Capture the cell that displays the provided text and extract its [X, Y] central coordinate. 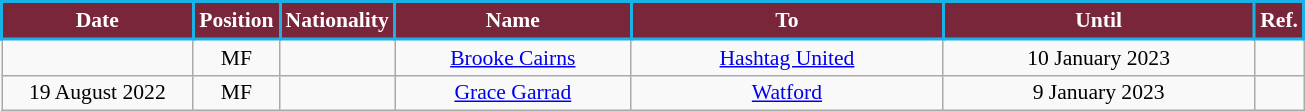
9 January 2023 [1099, 93]
Date [98, 20]
19 August 2022 [98, 93]
Ref. [1278, 20]
Watford [787, 93]
Brooke Cairns [514, 57]
10 January 2023 [1099, 57]
Nationality [338, 20]
Name [514, 20]
Position [236, 20]
To [787, 20]
Until [1099, 20]
Hashtag United [787, 57]
Grace Garrad [514, 93]
